Search for the cell housing the specified text and yield its (X, Y) center coordinate. 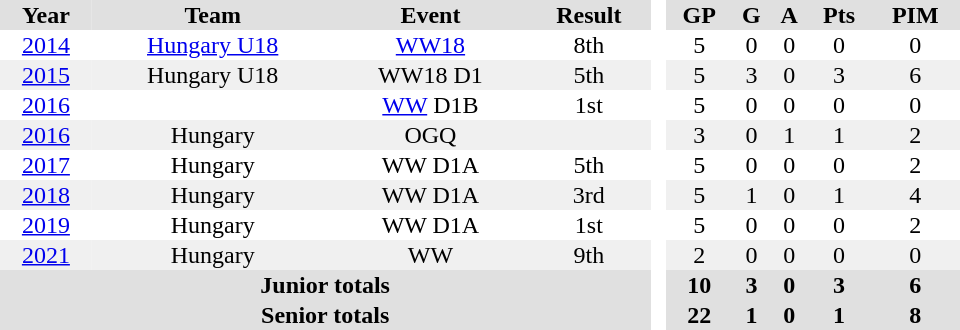
WW18 D1 (431, 75)
2018 (46, 195)
Senior totals (325, 315)
3rd (588, 195)
G (752, 15)
4 (916, 195)
WW18 (431, 45)
PIM (916, 15)
WW (431, 255)
10 (700, 285)
OGQ (431, 135)
A (790, 15)
8th (588, 45)
9th (588, 255)
Event (431, 15)
2019 (46, 225)
Result (588, 15)
GP (700, 15)
Junior totals (325, 285)
2021 (46, 255)
8 (916, 315)
Pts (840, 15)
Year (46, 15)
WW D1B (431, 105)
22 (700, 315)
2014 (46, 45)
2015 (46, 75)
2017 (46, 165)
Team (213, 15)
